Return the [x, y] coordinate for the center point of the cell that contains the specified text.  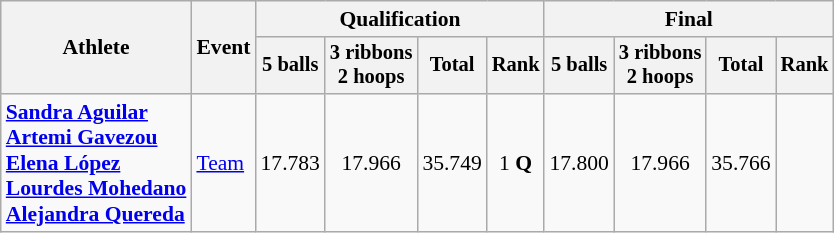
Final [688, 19]
35.749 [452, 163]
35.766 [740, 163]
17.800 [578, 163]
Event [223, 48]
Sandra AguilarArtemi GavezouElena LópezLourdes MohedanoAlejandra Quereda [96, 163]
Qualification [400, 19]
17.783 [290, 163]
Athlete [96, 48]
1 Q [516, 163]
Team [223, 163]
